Return the [X, Y] coordinate for the center point of the cell that contains the specified text.  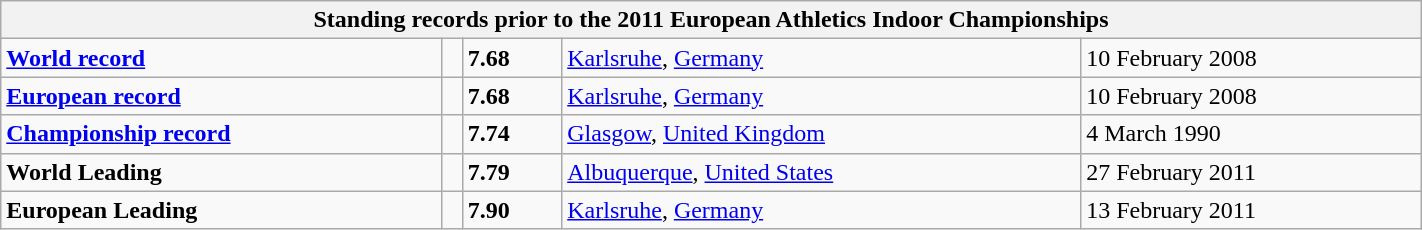
Albuquerque, United States [822, 172]
Glasgow, United Kingdom [822, 134]
7.79 [512, 172]
World record [222, 58]
13 February 2011 [1252, 210]
4 March 1990 [1252, 134]
Championship record [222, 134]
27 February 2011 [1252, 172]
European Leading [222, 210]
Standing records prior to the 2011 European Athletics Indoor Championships [711, 20]
World Leading [222, 172]
7.74 [512, 134]
7.90 [512, 210]
European record [222, 96]
